Search for the cell housing the specified text and yield its [X, Y] center coordinate. 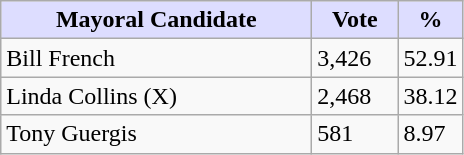
52.91 [430, 58]
3,426 [355, 58]
38.12 [430, 96]
Mayoral Candidate [156, 20]
581 [355, 134]
Linda Collins (X) [156, 96]
8.97 [430, 134]
2,468 [355, 96]
Vote [355, 20]
Bill French [156, 58]
% [430, 20]
Tony Guergis [156, 134]
